Find where the given text appears and provide that cell's center as (X, Y) coordinate. 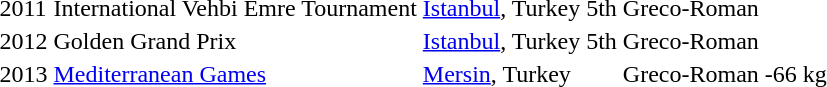
Istanbul, Turkey (501, 41)
5th (602, 41)
Golden Grand Prix (235, 41)
